Find where the given text appears and provide that cell's center as (x, y) coordinate. 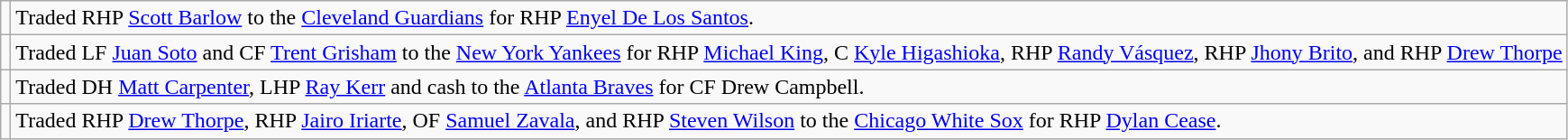
Traded RHP Drew Thorpe, RHP Jairo Iriarte, OF Samuel Zavala, and RHP Steven Wilson to the Chicago White Sox for RHP Dylan Cease. (789, 121)
Traded DH Matt Carpenter, LHP Ray Kerr and cash to the Atlanta Braves for CF Drew Campbell. (789, 87)
Traded RHP Scott Barlow to the Cleveland Guardians for RHP Enyel De Los Santos. (789, 18)
